Locate the cell with the specified text and output its (X, Y) center coordinate. 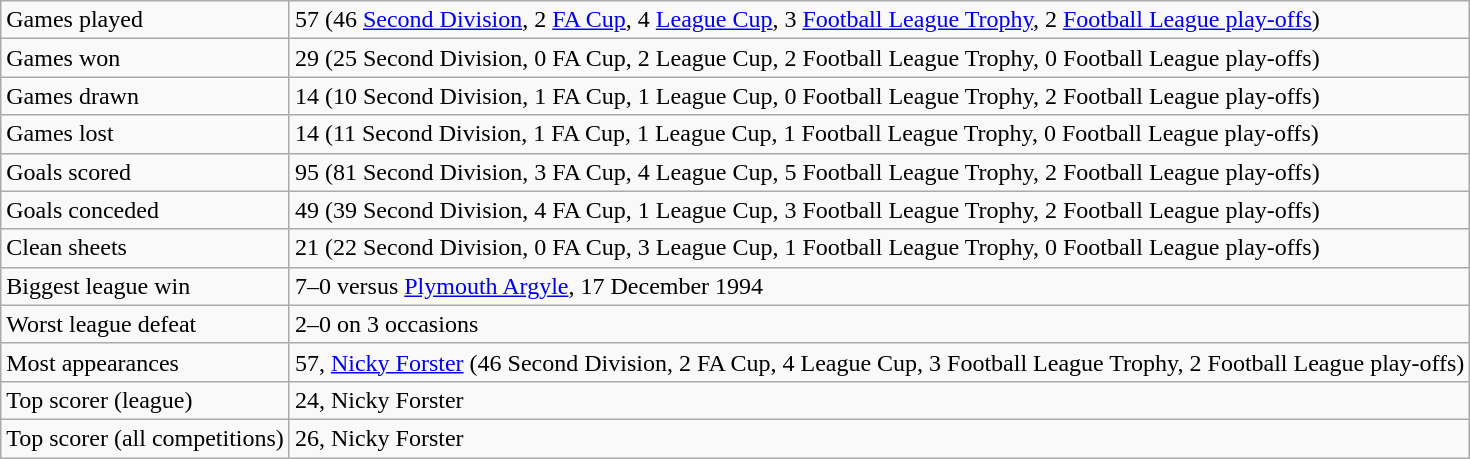
29 (25 Second Division, 0 FA Cup, 2 League Cup, 2 Football League Trophy, 0 Football League play-offs) (879, 58)
Games lost (146, 134)
57, Nicky Forster (46 Second Division, 2 FA Cup, 4 League Cup, 3 Football League Trophy, 2 Football League play-offs) (879, 362)
7–0 versus Plymouth Argyle, 17 December 1994 (879, 286)
Top scorer (all competitions) (146, 438)
14 (11 Second Division, 1 FA Cup, 1 League Cup, 1 Football League Trophy, 0 Football League play-offs) (879, 134)
Worst league defeat (146, 324)
Goals conceded (146, 210)
Goals scored (146, 172)
24, Nicky Forster (879, 400)
Clean sheets (146, 248)
Biggest league win (146, 286)
2–0 on 3 occasions (879, 324)
26, Nicky Forster (879, 438)
21 (22 Second Division, 0 FA Cup, 3 League Cup, 1 Football League Trophy, 0 Football League play-offs) (879, 248)
95 (81 Second Division, 3 FA Cup, 4 League Cup, 5 Football League Trophy, 2 Football League play-offs) (879, 172)
Top scorer (league) (146, 400)
Games drawn (146, 96)
49 (39 Second Division, 4 FA Cup, 1 League Cup, 3 Football League Trophy, 2 Football League play-offs) (879, 210)
Games won (146, 58)
Most appearances (146, 362)
14 (10 Second Division, 1 FA Cup, 1 League Cup, 0 Football League Trophy, 2 Football League play-offs) (879, 96)
57 (46 Second Division, 2 FA Cup, 4 League Cup, 3 Football League Trophy, 2 Football League play-offs) (879, 20)
Games played (146, 20)
